Extract the (X, Y) coordinate from the center of the cell holding the provided text.  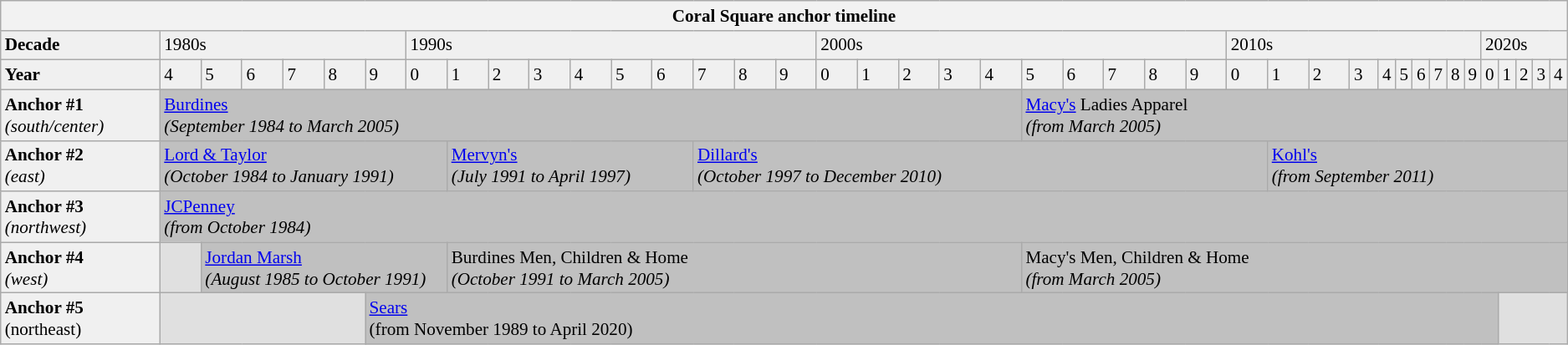
Anchor #4(west) (80, 267)
Macy's Ladies Apparel(from March 2005) (1295, 115)
1980s (283, 45)
Kohl's(from September 2011) (1417, 165)
Jordan Marsh(August 1985 to October 1991) (324, 267)
2020s (1524, 45)
Macy's Men, Children & Home(from March 2005) (1295, 267)
JCPenney(from October 1984) (863, 217)
Lord & Taylor(October 1984 to January 1991) (303, 165)
Anchor #2(east) (80, 165)
Anchor #3(northwest) (80, 217)
Decade (80, 45)
Dillard's(October 1997 to December 2010) (980, 165)
Burdines(September 1984 to March 2005) (590, 115)
Anchor #1(south/center) (80, 115)
2000s (1022, 45)
1990s (612, 45)
Sears(from November 1989 to April 2020) (932, 319)
Burdines Men, Children & Home(October 1991 to March 2005) (734, 267)
Anchor #5(northeast) (80, 319)
Year (80, 75)
Mervyn's(July 1991 to April 1997) (570, 165)
2010s (1354, 45)
Coral Square anchor timeline (784, 15)
